Return [X, Y] of the center of cell containing provided text 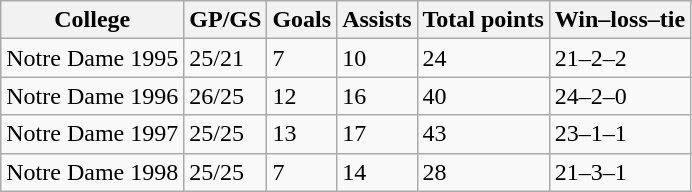
13 [302, 134]
23–1–1 [620, 134]
12 [302, 96]
Win–loss–tie [620, 20]
24–2–0 [620, 96]
40 [483, 96]
24 [483, 58]
Notre Dame 1998 [92, 172]
14 [377, 172]
17 [377, 134]
College [92, 20]
21–3–1 [620, 172]
Notre Dame 1996 [92, 96]
43 [483, 134]
28 [483, 172]
Notre Dame 1997 [92, 134]
21–2–2 [620, 58]
26/25 [226, 96]
16 [377, 96]
Goals [302, 20]
25/21 [226, 58]
GP/GS [226, 20]
Assists [377, 20]
Total points [483, 20]
10 [377, 58]
Notre Dame 1995 [92, 58]
